Identify which cell holds the provided text, then report its (x, y) central coordinate. 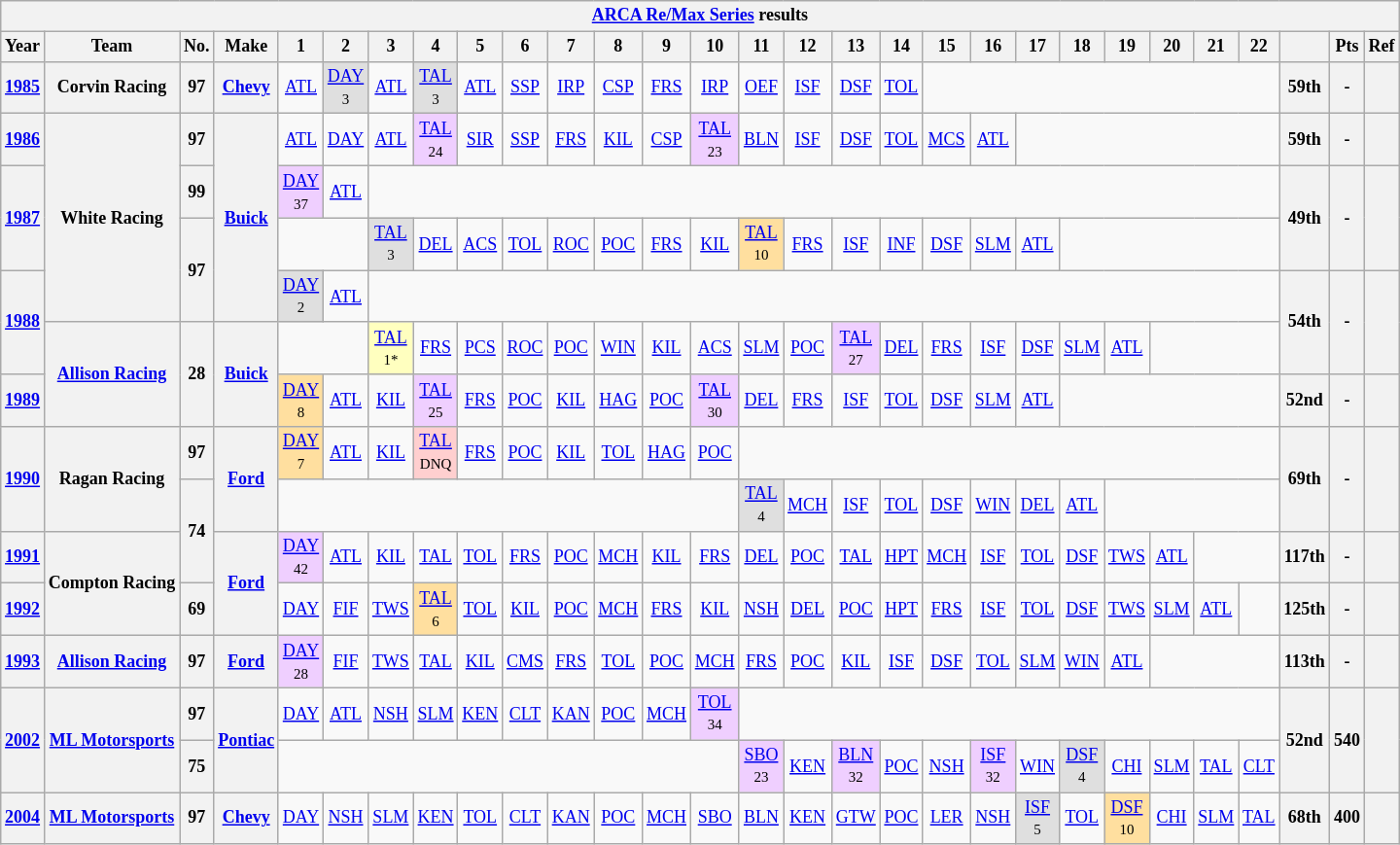
5 (480, 47)
MCS (947, 140)
12 (808, 47)
1990 (23, 478)
68th (1305, 818)
DAY2 (300, 297)
1993 (23, 661)
White Racing (111, 218)
10 (715, 47)
TAL6 (436, 610)
TAL10 (761, 244)
Ref (1382, 47)
TAL4 (761, 505)
ARCA Re/Max Series results (700, 16)
6 (525, 47)
LER (947, 818)
Ragan Racing (111, 478)
Pontiac (247, 739)
2002 (23, 739)
TAL23 (715, 140)
18 (1082, 47)
15 (947, 47)
ISF32 (993, 766)
No. (196, 47)
Corvin Racing (111, 88)
1988 (23, 323)
DAY3 (346, 88)
28 (196, 373)
1992 (23, 610)
TAL30 (715, 401)
1 (300, 47)
21 (1216, 47)
DAY8 (300, 401)
9 (667, 47)
11 (761, 47)
TAL24 (436, 140)
DSF10 (1128, 818)
Compton Racing (111, 583)
DAY37 (300, 192)
74 (196, 531)
54th (1305, 323)
17 (1037, 47)
CMS (525, 661)
OEF (761, 88)
DAY42 (300, 557)
DSF4 (1082, 766)
SIR (480, 140)
PCS (480, 348)
1987 (23, 218)
7 (571, 47)
22 (1259, 47)
TAL1* (391, 348)
8 (618, 47)
400 (1347, 818)
2004 (23, 818)
1989 (23, 401)
20 (1172, 47)
75 (196, 766)
GTW (856, 818)
69 (196, 610)
BLN32 (856, 766)
Make (247, 47)
125th (1305, 610)
INF (901, 244)
1991 (23, 557)
TALDNQ (436, 453)
13 (856, 47)
19 (1128, 47)
1985 (23, 88)
DAY28 (300, 661)
Year (23, 47)
69th (1305, 478)
540 (1347, 739)
14 (901, 47)
Pts (1347, 47)
113th (1305, 661)
99 (196, 192)
TAL25 (436, 401)
DAY7 (300, 453)
3 (391, 47)
4 (436, 47)
49th (1305, 218)
117th (1305, 557)
SBO (715, 818)
1986 (23, 140)
SBO23 (761, 766)
2 (346, 47)
ISF5 (1037, 818)
Team (111, 47)
16 (993, 47)
TAL27 (856, 348)
TOL34 (715, 714)
